For the text-containing cell, return its midpoint in [x, y] coordinate format. 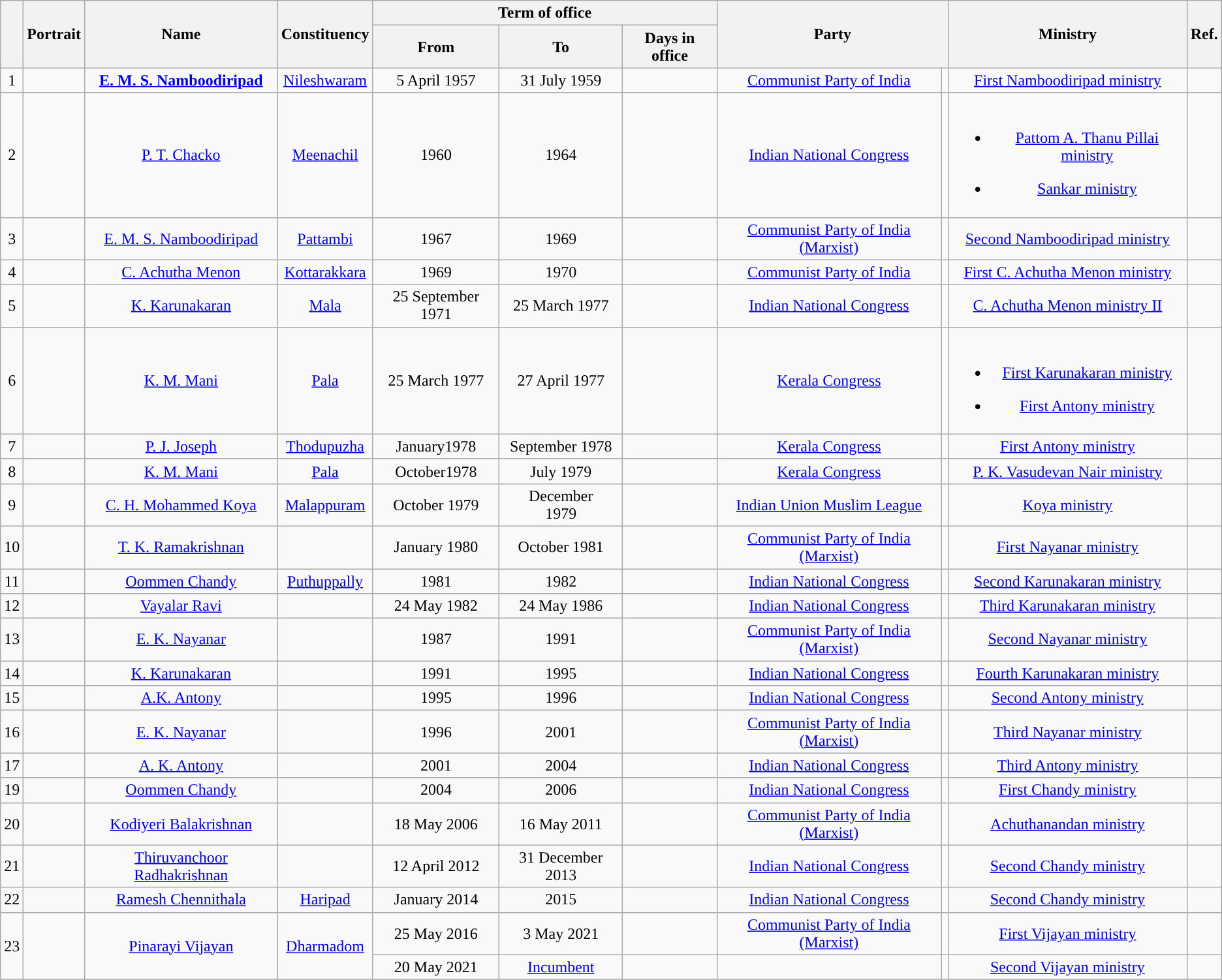
Dharmadom [325, 946]
6 [12, 380]
Second Nayanar ministry [1068, 639]
11 [12, 581]
A. K. Antony [181, 765]
T. K. Ramakrishnan [181, 547]
A.K. Antony [181, 698]
Portrait [54, 34]
Party [832, 34]
5 April 1957 [436, 80]
31 July 1959 [561, 80]
Vayalar Ravi [181, 606]
27 April 1977 [561, 380]
Constituency [325, 34]
P. T. Chacko [181, 155]
19 [12, 790]
3 [12, 239]
Third Karunakaran ministry [1068, 606]
14 [12, 673]
Second Namboodiripad ministry [1068, 239]
1960 [436, 155]
October1978 [436, 471]
1987 [436, 639]
July 1979 [561, 471]
1 [12, 80]
October 1979 [436, 505]
Pattom A. Thanu Pillai ministrySankar ministry [1068, 155]
2015 [561, 900]
1982 [561, 581]
23 [12, 946]
First C. Achutha Menon ministry [1068, 272]
Kodiyeri Balakrishnan [181, 823]
16 May 2011 [561, 823]
Fourth Karunakaran ministry [1068, 673]
Thodupuzha [325, 446]
Term of office [544, 13]
18 May 2006 [436, 823]
8 [12, 471]
January 2014 [436, 900]
Meenachil [325, 155]
4 [12, 272]
15 [12, 698]
Puthuppally [325, 581]
Days in office [670, 47]
Haripad [325, 900]
September 1978 [561, 446]
December1979 [561, 505]
Kottarakkara [325, 272]
First Vijayan ministry [1068, 933]
1964 [561, 155]
17 [12, 765]
First Chandy ministry [1068, 790]
25 September 1971 [436, 305]
First Antony ministry [1068, 446]
Koya ministry [1068, 505]
Malappuram [325, 505]
Second Vijayan ministry [1068, 967]
Ref. [1204, 34]
2 [12, 155]
C. Achutha Menon [181, 272]
Pinarayi Vijayan [181, 946]
22 [12, 900]
First Nayanar ministry [1068, 547]
9 [12, 505]
Ministry [1068, 34]
21 [12, 866]
Third Antony ministry [1068, 765]
2006 [561, 790]
P. K. Vasudevan Nair ministry [1068, 471]
C. H. Mohammed Koya [181, 505]
10 [12, 547]
P. J. Joseph [181, 446]
January 1980 [436, 547]
From [436, 47]
To [561, 47]
Nileshwaram [325, 80]
Name [181, 34]
1981 [436, 581]
1967 [436, 239]
16 [12, 732]
1970 [561, 272]
13 [12, 639]
October 1981 [561, 547]
3 May 2021 [561, 933]
24 May 1982 [436, 606]
Second Karunakaran ministry [1068, 581]
25 May 2016 [436, 933]
31 December 2013 [561, 866]
Mala [325, 305]
Indian Union Muslim League [829, 505]
24 May 1986 [561, 606]
5 [12, 305]
Achuthanandan ministry [1068, 823]
7 [12, 446]
Third Nayanar ministry [1068, 732]
Pattambi [325, 239]
Thiruvanchoor Radhakrishnan [181, 866]
12 April 2012 [436, 866]
20 May 2021 [436, 967]
20 [12, 823]
First Karunakaran ministryFirst Antony ministry [1068, 380]
January1978 [436, 446]
Incumbent [561, 967]
12 [12, 606]
Second Antony ministry [1068, 698]
First Namboodiripad ministry [1068, 80]
Ramesh Chennithala [181, 900]
C. Achutha Menon ministry II [1068, 305]
